Search for the cell housing the specified text and yield its [x, y] center coordinate. 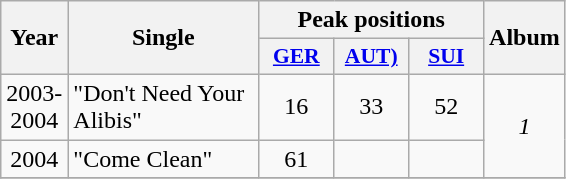
Single [164, 38]
33 [372, 106]
SUI [446, 57]
52 [446, 106]
1 [525, 126]
AUT) [372, 57]
Year [34, 38]
Album [525, 38]
"Don't Need Your Alibis" [164, 106]
2004 [34, 159]
61 [296, 159]
"Come Clean" [164, 159]
16 [296, 106]
2003-2004 [34, 106]
Peak positions [372, 20]
GER [296, 57]
